Scan for the cell matching the given text and deliver its [x, y] coordinate at center. 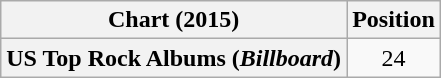
24 [394, 58]
Position [394, 20]
Chart (2015) [174, 20]
US Top Rock Albums (Billboard) [174, 58]
